Scan for the cell matching the given text and deliver its [x, y] coordinate at center. 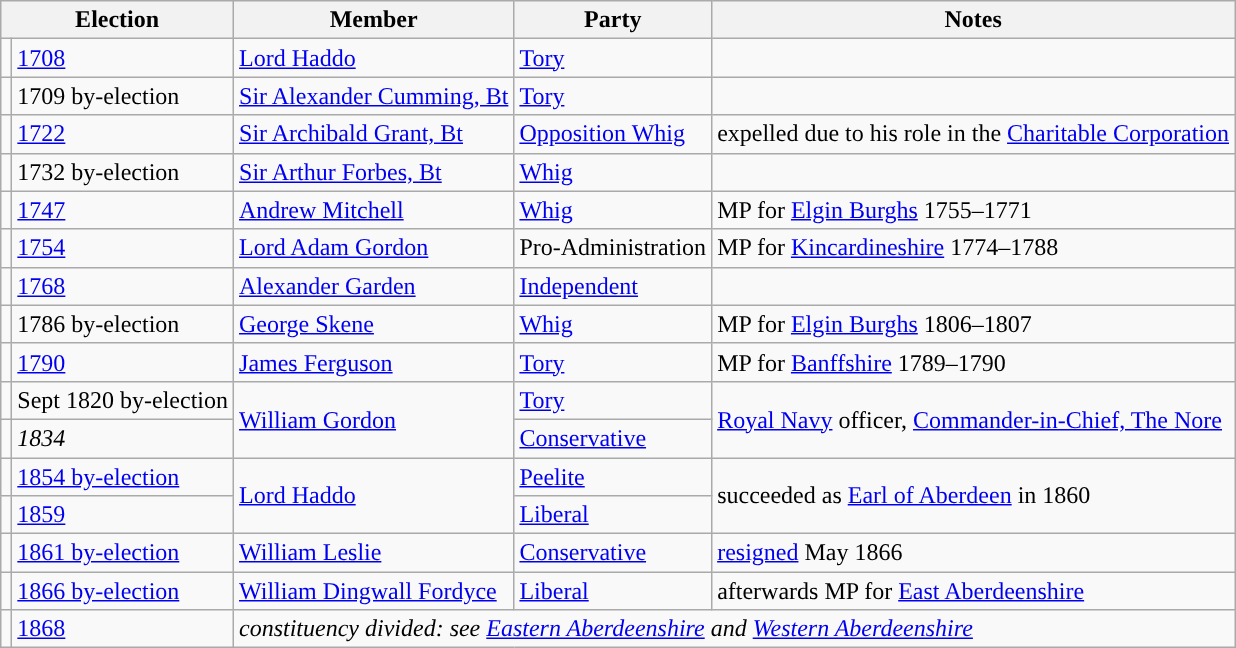
Sir Arthur Forbes, Bt [374, 172]
Election [118, 20]
Peelite [613, 477]
1709 by-election [123, 96]
1866 by-election [123, 591]
Party [613, 20]
succeeded as Earl of Aberdeen in 1860 [974, 496]
1747 [123, 210]
1868 [123, 629]
Independent [613, 286]
1786 by-election [123, 324]
1768 [123, 286]
1861 by-election [123, 553]
MP for Banffshire 1789–1790 [974, 362]
Sir Archibald Grant, Bt [374, 134]
George Skene [374, 324]
Royal Navy officer, Commander-in-Chief, The Nore [974, 419]
Alexander Garden [374, 286]
1790 [123, 362]
1732 by-election [123, 172]
William Leslie [374, 553]
William Dingwall Fordyce [374, 591]
1834 [123, 438]
1708 [123, 58]
1859 [123, 515]
Pro-Administration [613, 248]
resigned May 1866 [974, 553]
James Ferguson [374, 362]
Andrew Mitchell [374, 210]
1754 [123, 248]
expelled due to his role in the Charitable Corporation [974, 134]
William Gordon [374, 419]
afterwards MP for East Aberdeenshire [974, 591]
MP for Elgin Burghs 1755–1771 [974, 210]
Lord Adam Gordon [374, 248]
1854 by-election [123, 477]
MP for Elgin Burghs 1806–1807 [974, 324]
Notes [974, 20]
Sir Alexander Cumming, Bt [374, 96]
MP for Kincardineshire 1774–1788 [974, 248]
constituency divided: see Eastern Aberdeenshire and Western Aberdeenshire [734, 629]
Sept 1820 by-election [123, 400]
1722 [123, 134]
Opposition Whig [613, 134]
Member [374, 20]
